From the cell containing the given text, extract its center point as [x, y] coordinate. 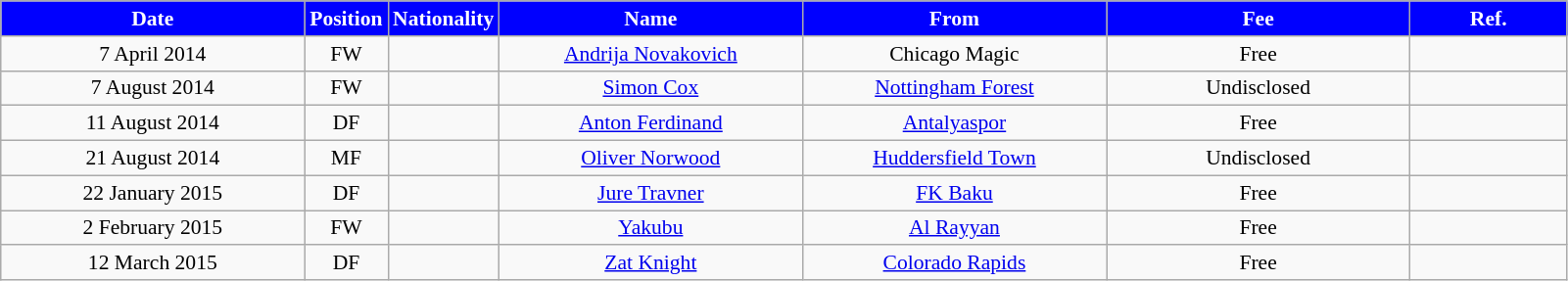
7 April 2014 [153, 54]
Simon Cox [650, 88]
Huddersfield Town [954, 159]
2 February 2015 [153, 228]
22 January 2015 [153, 193]
Jure Travner [650, 193]
Position [347, 19]
7 August 2014 [153, 88]
Colorado Rapids [954, 263]
MF [347, 159]
Fee [1259, 19]
Anton Ferdinand [650, 123]
Nationality [443, 19]
12 March 2015 [153, 263]
Nottingham Forest [954, 88]
11 August 2014 [153, 123]
FK Baku [954, 193]
From [954, 19]
Chicago Magic [954, 54]
Oliver Norwood [650, 159]
Ref. [1489, 19]
21 August 2014 [153, 159]
Name [650, 19]
Antalyaspor [954, 123]
Yakubu [650, 228]
Zat Knight [650, 263]
Andrija Novakovich [650, 54]
Date [153, 19]
Al Rayyan [954, 228]
